Output the [X, Y] coordinate of the center of the cell containing the given text.  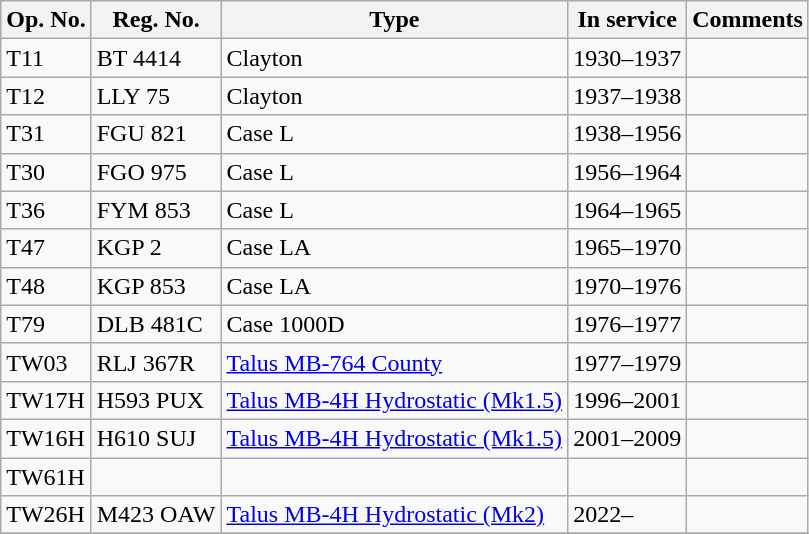
T79 [46, 324]
TW26H [46, 515]
TW16H [46, 438]
1956–1964 [628, 172]
1977–1979 [628, 362]
TW17H [46, 400]
1976–1977 [628, 324]
T36 [46, 210]
In service [628, 20]
FYM 853 [156, 210]
Comments [748, 20]
Reg. No. [156, 20]
H610 SUJ [156, 438]
1970–1976 [628, 286]
FGO 975 [156, 172]
1930–1937 [628, 58]
Op. No. [46, 20]
T11 [46, 58]
T12 [46, 96]
M423 OAW [156, 515]
TW61H [46, 477]
LLY 75 [156, 96]
Type [394, 20]
T30 [46, 172]
RLJ 367R [156, 362]
T48 [46, 286]
TW03 [46, 362]
FGU 821 [156, 134]
Talus MB-4H Hydrostatic (Mk2) [394, 515]
H593 PUX [156, 400]
1937–1938 [628, 96]
1938–1956 [628, 134]
Case 1000D [394, 324]
Talus MB-764 County [394, 362]
T31 [46, 134]
DLB 481C [156, 324]
2022– [628, 515]
1965–1970 [628, 248]
2001–2009 [628, 438]
T47 [46, 248]
KGP 853 [156, 286]
BT 4414 [156, 58]
1964–1965 [628, 210]
KGP 2 [156, 248]
1996–2001 [628, 400]
